Detect which cell encompasses the target text, then output its (x, y) center coordinate. 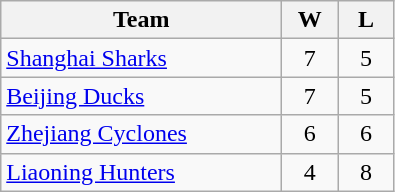
4 (310, 172)
8 (366, 172)
Liaoning Hunters (142, 172)
Team (142, 20)
Beijing Ducks (142, 96)
W (310, 20)
Shanghai Sharks (142, 58)
L (366, 20)
Zhejiang Cyclones (142, 134)
